Locate the cell with the specified text and output its [x, y] center coordinate. 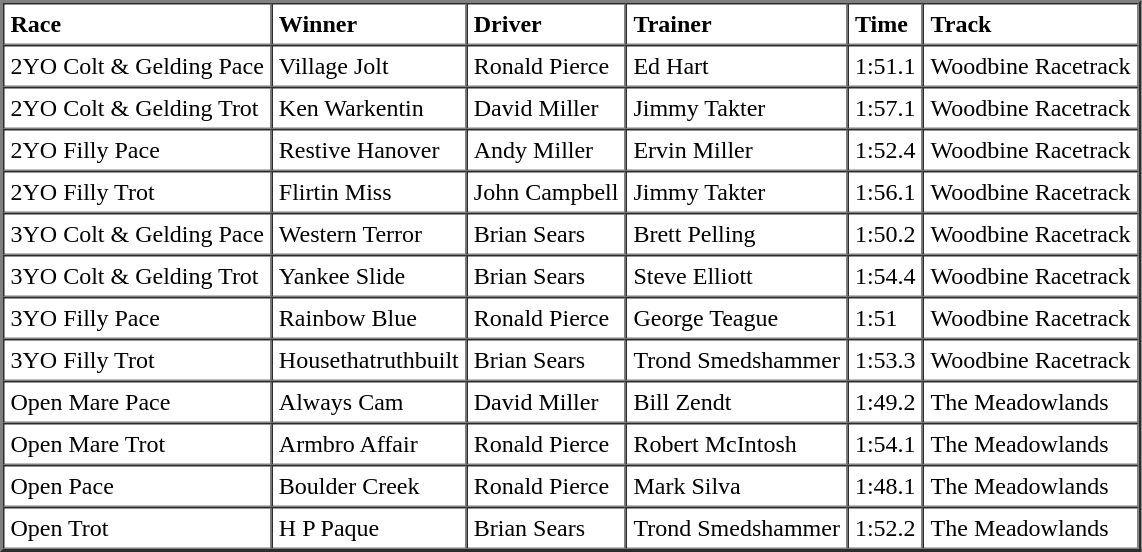
2YO Colt & Gelding Trot [137, 108]
John Campbell [546, 192]
3YO Colt & Gelding Pace [137, 234]
Steve Elliott [736, 276]
Bill Zendt [736, 402]
1:52.2 [885, 528]
3YO Filly Trot [137, 360]
Western Terror [368, 234]
3YO Filly Pace [137, 318]
2YO Colt & Gelding Pace [137, 66]
1:56.1 [885, 192]
Boulder Creek [368, 486]
1:51 [885, 318]
1:50.2 [885, 234]
2YO Filly Trot [137, 192]
Flirtin Miss [368, 192]
1:48.1 [885, 486]
3YO Colt & Gelding Trot [137, 276]
Restive Hanover [368, 150]
Open Mare Trot [137, 444]
Ed Hart [736, 66]
1:52.4 [885, 150]
Open Mare Pace [137, 402]
Rainbow Blue [368, 318]
1:54.4 [885, 276]
1:53.3 [885, 360]
Housethatruthbuilt [368, 360]
1:51.1 [885, 66]
Trainer [736, 24]
Brett Pelling [736, 234]
Ervin Miller [736, 150]
Robert McIntosh [736, 444]
Track [1030, 24]
Open Pace [137, 486]
Mark Silva [736, 486]
Race [137, 24]
1:49.2 [885, 402]
H P Paque [368, 528]
Ken Warkentin [368, 108]
1:54.1 [885, 444]
Andy Miller [546, 150]
George Teague [736, 318]
Armbro Affair [368, 444]
1:57.1 [885, 108]
Open Trot [137, 528]
Village Jolt [368, 66]
Yankee Slide [368, 276]
Driver [546, 24]
Winner [368, 24]
Always Cam [368, 402]
2YO Filly Pace [137, 150]
Time [885, 24]
